Return [x, y] of the center of cell containing provided text 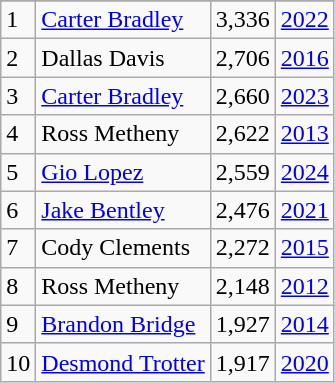
2016 [304, 58]
10 [18, 362]
Jake Bentley [123, 210]
2013 [304, 134]
2,272 [242, 248]
2,622 [242, 134]
2,148 [242, 286]
Dallas Davis [123, 58]
2022 [304, 20]
5 [18, 172]
8 [18, 286]
1 [18, 20]
Desmond Trotter [123, 362]
9 [18, 324]
2,476 [242, 210]
2014 [304, 324]
1,917 [242, 362]
7 [18, 248]
3,336 [242, 20]
2 [18, 58]
2,706 [242, 58]
2020 [304, 362]
2,660 [242, 96]
1,927 [242, 324]
2023 [304, 96]
2,559 [242, 172]
4 [18, 134]
Cody Clements [123, 248]
2024 [304, 172]
Brandon Bridge [123, 324]
6 [18, 210]
Gio Lopez [123, 172]
3 [18, 96]
2015 [304, 248]
2012 [304, 286]
2021 [304, 210]
